Locate the cell with the specified text and output its (x, y) center coordinate. 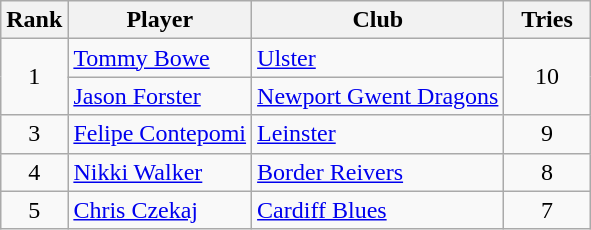
Border Reivers (378, 172)
Newport Gwent Dragons (378, 96)
1 (34, 77)
7 (547, 210)
Club (378, 20)
4 (34, 172)
Cardiff Blues (378, 210)
9 (547, 134)
Tries (547, 20)
8 (547, 172)
Felipe Contepomi (160, 134)
Chris Czekaj (160, 210)
Tommy Bowe (160, 58)
Player (160, 20)
3 (34, 134)
Ulster (378, 58)
Jason Forster (160, 96)
10 (547, 77)
Leinster (378, 134)
Rank (34, 20)
5 (34, 210)
Nikki Walker (160, 172)
